Pinpoint the cell where the given text exists, returning its (x, y) midpoint coordinate. 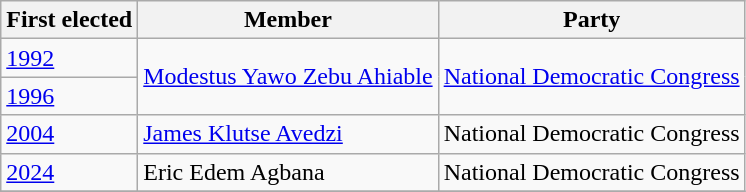
Party (592, 20)
1996 (70, 96)
James Klutse Avedzi (288, 134)
Member (288, 20)
2024 (70, 172)
1992 (70, 58)
2004 (70, 134)
Eric Edem Agbana (288, 172)
First elected (70, 20)
Modestus Yawo Zebu Ahiable (288, 77)
